Search for the cell housing the specified text and yield its (x, y) center coordinate. 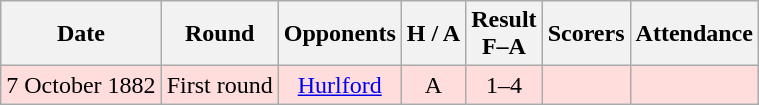
1–4 (504, 85)
A (433, 85)
Opponents (340, 34)
ResultF–A (504, 34)
7 October 1882 (81, 85)
Date (81, 34)
Hurlford (340, 85)
Round (220, 34)
Scorers (586, 34)
First round (220, 85)
H / A (433, 34)
Attendance (694, 34)
